Detect which cell encompasses the target text, then output its (x, y) center coordinate. 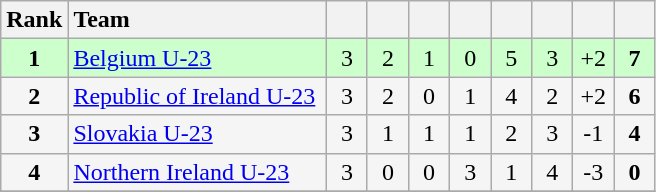
-1 (594, 134)
-3 (594, 172)
Team (198, 20)
5 (512, 58)
Rank (34, 20)
Northern Ireland U-23 (198, 172)
Republic of Ireland U-23 (198, 96)
7 (634, 58)
Slovakia U-23 (198, 134)
Belgium U-23 (198, 58)
6 (634, 96)
